Determine the (x, y) coordinate at the center of the cell enclosing the given text.  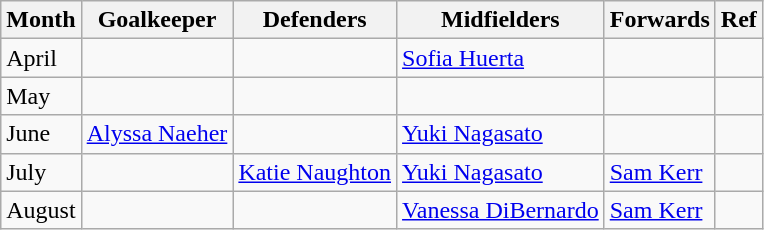
June (41, 134)
Goalkeeper (157, 20)
Sofia Huerta (501, 58)
Katie Naughton (315, 172)
August (41, 210)
Ref (738, 20)
April (41, 58)
Month (41, 20)
Alyssa Naeher (157, 134)
Vanessa DiBernardo (501, 210)
July (41, 172)
Defenders (315, 20)
Forwards (660, 20)
May (41, 96)
Midfielders (501, 20)
